Extract the (x, y) coordinate from the center of the cell holding the provided text.  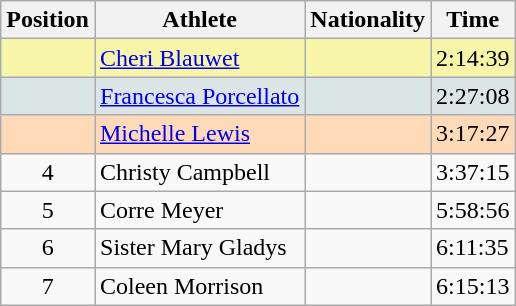
3:37:15 (473, 172)
Coleen Morrison (199, 286)
2:27:08 (473, 96)
Francesca Porcellato (199, 96)
Corre Meyer (199, 210)
Cheri Blauwet (199, 58)
5:58:56 (473, 210)
4 (48, 172)
Michelle Lewis (199, 134)
6:11:35 (473, 248)
5 (48, 210)
6:15:13 (473, 286)
2:14:39 (473, 58)
3:17:27 (473, 134)
Athlete (199, 20)
6 (48, 248)
7 (48, 286)
Sister Mary Gladys (199, 248)
Position (48, 20)
Time (473, 20)
Nationality (368, 20)
Christy Campbell (199, 172)
